Provide the [X, Y] coordinate of the cell's center where the given text is located.  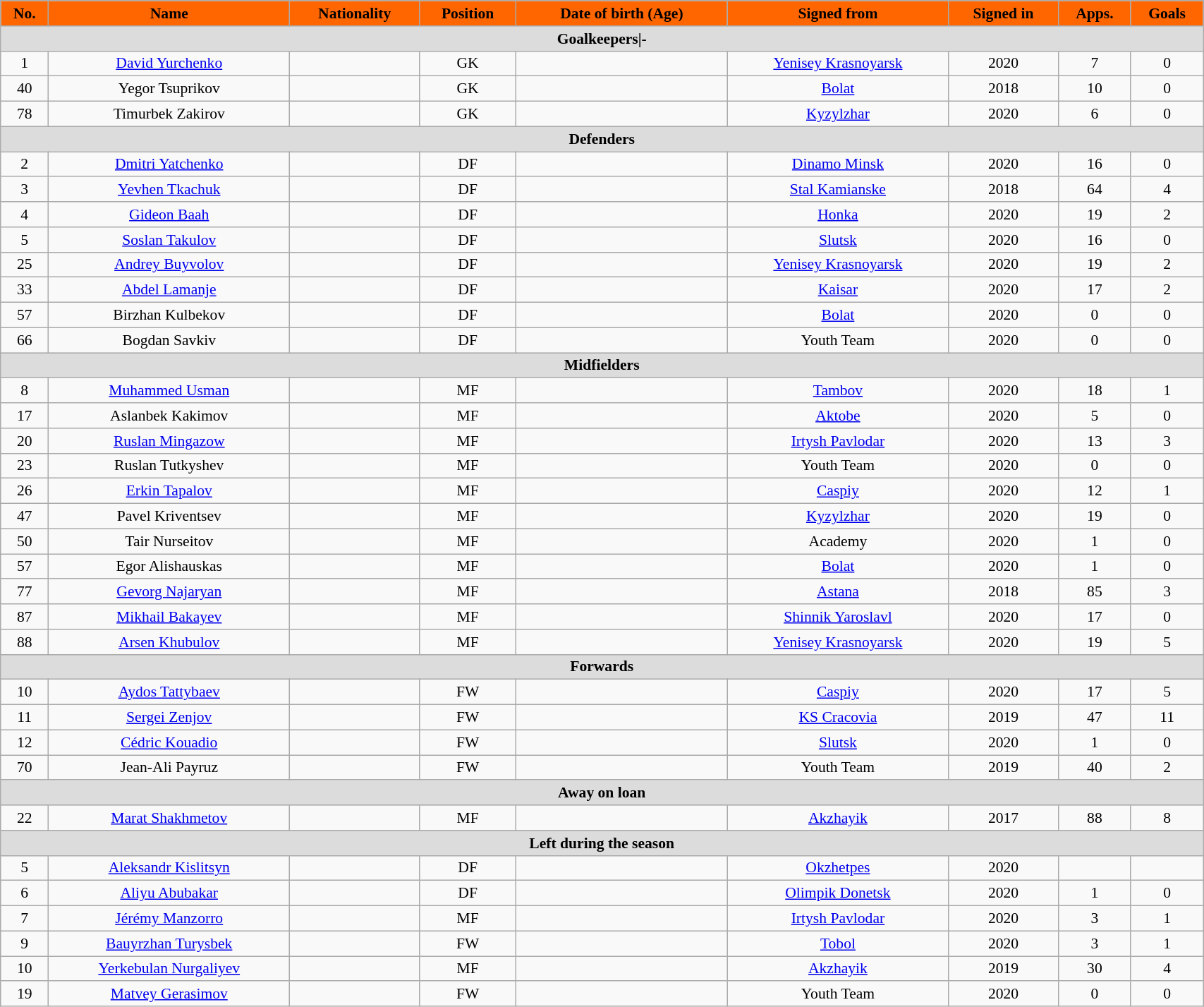
30 [1095, 969]
Date of birth (Age) [622, 13]
Name [169, 13]
No. [25, 13]
Soslan Takulov [169, 240]
Shinnik Yaroslavl [838, 617]
Signed in [1004, 13]
Astana [838, 592]
2017 [1004, 818]
Apps. [1095, 13]
Jérémy Manzorro [169, 919]
Mikhail Bakayev [169, 617]
Birzhan Kulbekov [169, 315]
66 [25, 340]
64 [1095, 190]
Egor Alishauskas [169, 567]
Gevorg Najaryan [169, 592]
Yevhen Tkachuk [169, 190]
Defenders [602, 139]
Dmitri Yatchenko [169, 164]
Jean-Ali Payruz [169, 768]
50 [25, 541]
33 [25, 290]
Forwards [602, 667]
22 [25, 818]
Signed from [838, 13]
78 [25, 114]
Aslanbek Kakimov [169, 416]
Nationality [355, 13]
Goalkeepers|- [602, 39]
Bauyrzhan Turysbek [169, 943]
13 [1095, 441]
Marat Shakhmetov [169, 818]
KS Cracovia [838, 718]
Ruslan Mingazow [169, 441]
18 [1095, 391]
Left during the season [602, 843]
23 [25, 466]
Yegor Tsuprikov [169, 89]
Aliyu Abubakar [169, 893]
Tambov [838, 391]
20 [25, 441]
77 [25, 592]
Away on loan [602, 793]
Andrey Buyvolov [169, 265]
Dinamo Minsk [838, 164]
Matvey Gerasimov [169, 994]
87 [25, 617]
Pavel Kriventsev [169, 517]
25 [25, 265]
Tair Nurseitov [169, 541]
Bogdan Savkiv [169, 340]
Goals [1167, 13]
Muhammed Usman [169, 391]
Academy [838, 541]
Okzhetpes [838, 868]
Aktobe [838, 416]
Honka [838, 215]
9 [25, 943]
85 [1095, 592]
Ruslan Tutkyshev [169, 466]
Erkin Tapalov [169, 491]
Stal Kamianske [838, 190]
Olimpik Donetsk [838, 893]
Sergei Zenjov [169, 718]
Timurbek Zakirov [169, 114]
Yerkebulan Nurgaliyev [169, 969]
Aydos Tattybaev [169, 692]
Cédric Kouadio [169, 742]
Gideon Baah [169, 215]
26 [25, 491]
Arsen Khubulov [169, 642]
Position [468, 13]
Tobol [838, 943]
70 [25, 768]
Abdel Lamanje [169, 290]
David Yurchenko [169, 64]
Aleksandr Kislitsyn [169, 868]
Kaisar [838, 290]
Midfielders [602, 366]
